Output the [X, Y] coordinate of the center of the cell containing the given text.  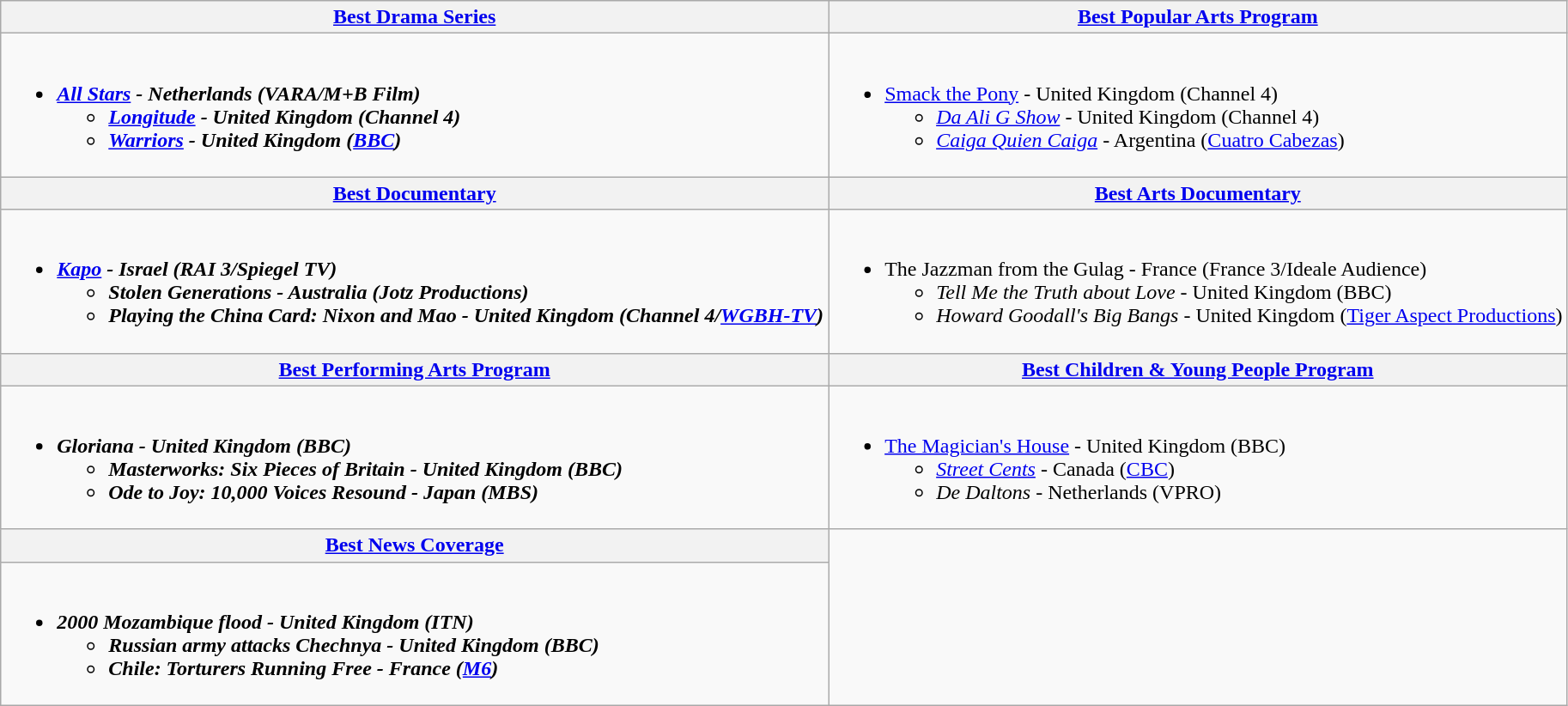
Gloriana - United Kingdom (BBC)Masterworks: Six Pieces of Britain - United Kingdom (BBC)Ode to Joy: 10,000 Voices Resound - Japan (MBS) [415, 457]
All Stars - Netherlands (VARA/M+B Film)Longitude - United Kingdom (Channel 4)Warriors - United Kingdom (BBC) [415, 105]
Best Popular Arts Program [1198, 17]
2000 Mozambique flood - United Kingdom (ITN)Russian army attacks Chechnya - United Kingdom (BBC)Chile: Torturers Running Free - France (M6) [415, 634]
Smack the Pony - United Kingdom (Channel 4)Da Ali G Show - United Kingdom (Channel 4)Caiga Quien Caiga - Argentina (Cuatro Cabezas) [1198, 105]
Best News Coverage [415, 545]
Best Drama Series [415, 17]
Best Documentary [415, 193]
The Magician's House - United Kingdom (BBC)Street Cents - Canada (CBC)De Daltons - Netherlands (VPRO) [1198, 457]
Best Performing Arts Program [415, 369]
Best Arts Documentary [1198, 193]
Best Children & Young People Program [1198, 369]
